Identify which cell holds the provided text, then report its (X, Y) central coordinate. 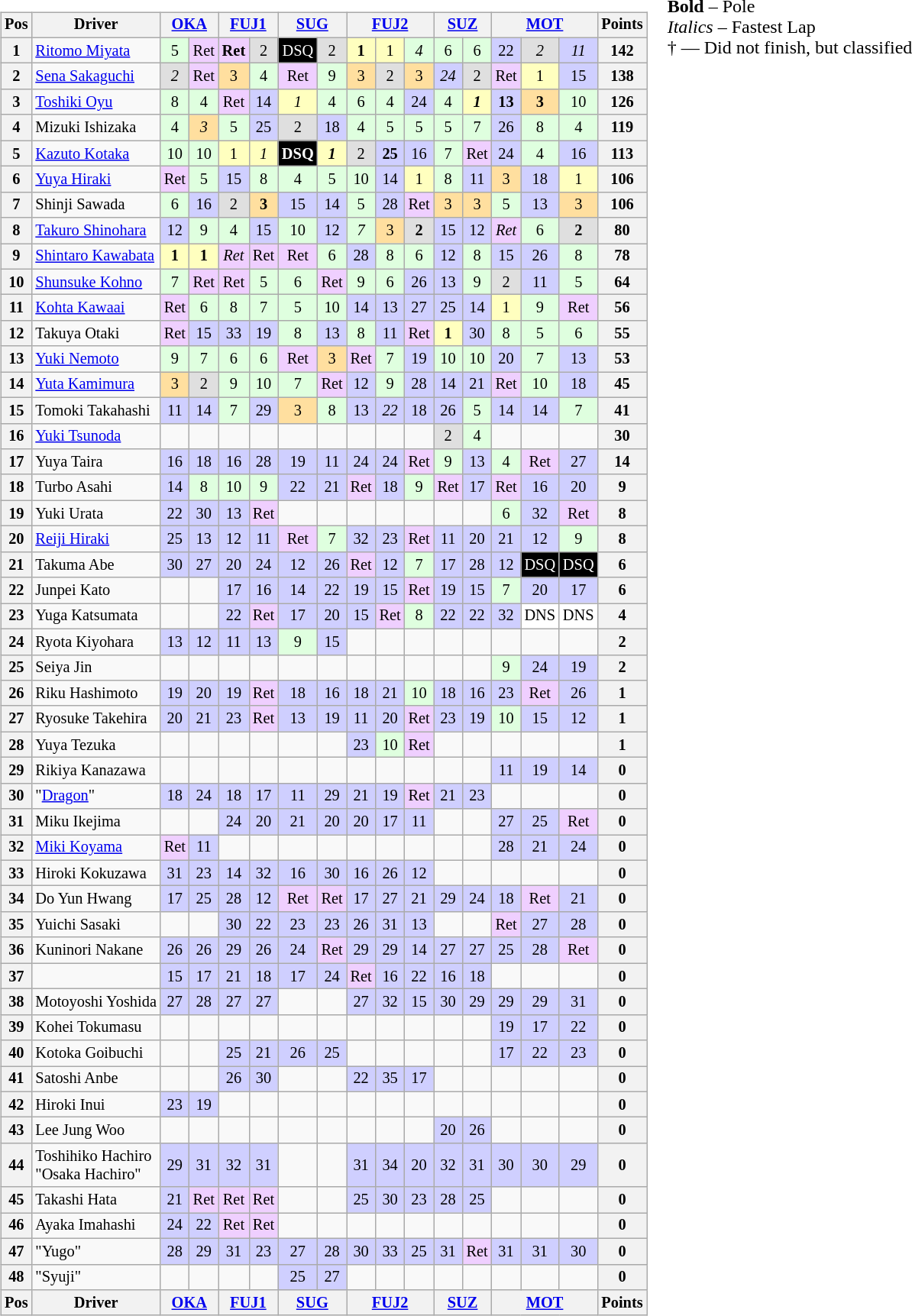
"Syuji" (95, 1277)
Yuichi Sasaki (95, 925)
Mizuki Ishizaka (95, 128)
138 (622, 76)
126 (622, 102)
Ryosuke Takehira (95, 719)
Lee Jung Woo (95, 1130)
Miki Koyama (95, 848)
Takashi Hata (95, 1200)
53 (622, 359)
48 (16, 1277)
Yuya Taira (95, 462)
Yuga Katsumata (95, 616)
Seiya Jin (95, 668)
Ryota Kiyohara (95, 642)
56 (622, 308)
113 (622, 154)
42 (16, 1104)
119 (622, 128)
64 (622, 282)
39 (16, 1027)
36 (16, 950)
Toshihiko Hachiro "Osaka Hachiro" (95, 1166)
Rikiya Kanazawa (95, 771)
Riku Hashimoto (95, 694)
Takuma Abe (95, 564)
Yuki Tsunoda (95, 436)
Motoyoshi Yoshida (95, 1002)
47 (16, 1251)
"Dragon" (95, 796)
Shintaro Kawabata (95, 257)
Yuya Tezuka (95, 745)
Do Yun Hwang (95, 899)
43 (16, 1130)
Turbo Asahi (95, 487)
Kuninori Nakane (95, 950)
Ayaka Imahashi (95, 1226)
37 (16, 976)
Ritomo Miyata (95, 50)
Shunsuke Kohno (95, 282)
Takuya Otaki (95, 334)
142 (622, 50)
Hiroki Inui (95, 1104)
78 (622, 257)
80 (622, 231)
Tomoki Takahashi (95, 410)
Yuki Nemoto (95, 359)
55 (622, 334)
"Yugo" (95, 1251)
Kazuto Kotaka (95, 154)
Satoshi Anbe (95, 1079)
Yuta Kamimura (95, 385)
Kotoka Goibuchi (95, 1053)
40 (16, 1053)
Reiji Hiraki (95, 539)
Kohta Kawaai (95, 308)
Takuro Shinohara (95, 231)
Miku Ikejima (95, 822)
Yuki Urata (95, 513)
Yuya Hiraki (95, 179)
Shinji Sawada (95, 205)
Toshiki Oyu (95, 102)
Hiroki Kokuzawa (95, 873)
Sena Sakaguchi (95, 76)
Junpei Kato (95, 590)
44 (16, 1166)
46 (16, 1226)
Kohei Tokumasu (95, 1027)
38 (16, 1002)
